Return the (x, y) coordinate for the center point of the cell that contains the specified text.  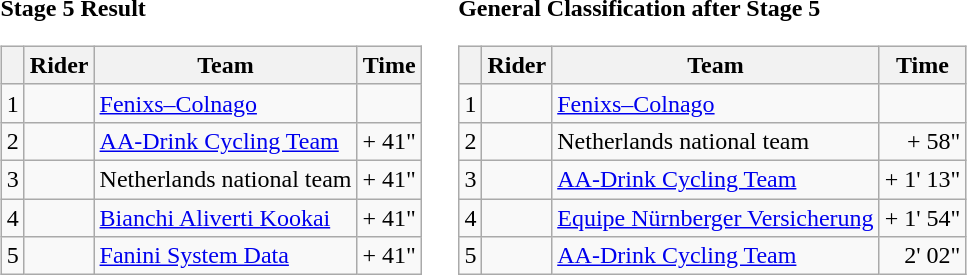
2' 02" (922, 256)
Fanini System Data (226, 256)
Bianchi Aliverti Kookai (226, 217)
Equipe Nürnberger Versicherung (716, 217)
+ 1' 54" (922, 217)
+ 58" (922, 141)
+ 1' 13" (922, 179)
